Determine the [x, y] coordinate at the center of the cell enclosing the given text.  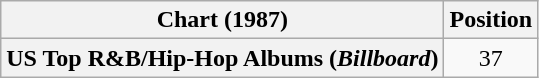
Position [491, 20]
US Top R&B/Hip-Hop Albums (Billboard) [222, 58]
Chart (1987) [222, 20]
37 [491, 58]
